Search for the cell housing the specified text and yield its (X, Y) center coordinate. 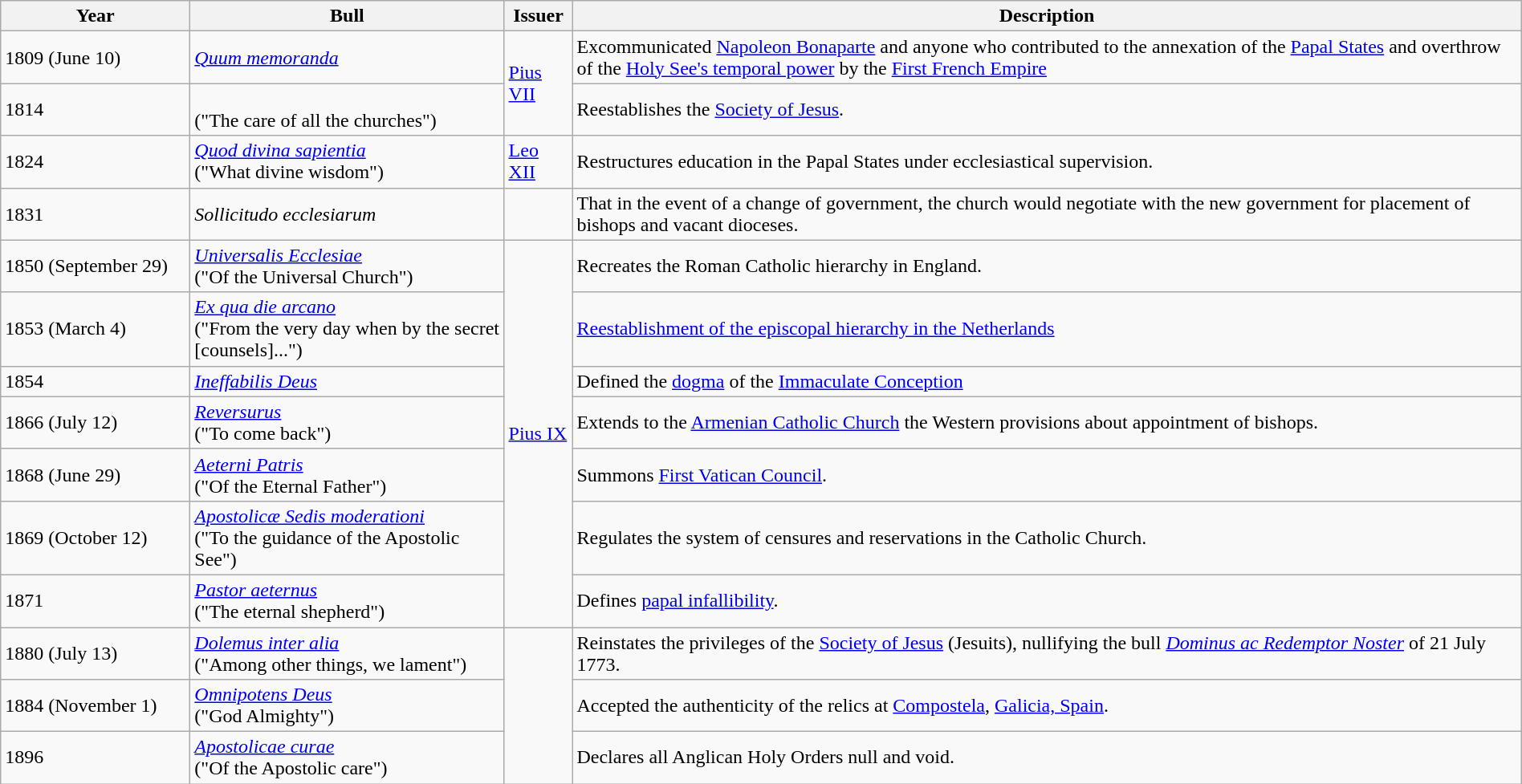
Reversurus("To come back") (347, 422)
Recreates the Roman Catholic hierarchy in England. (1047, 266)
Defined the dogma of the Immaculate Conception (1047, 381)
Ex qua die arcano("From the very day when by the secret [counsels]...") (347, 329)
Description (1047, 16)
1871 (96, 600)
Leo XII (538, 162)
Reinstates the privileges of the Society of Jesus (Jesuits), nullifying the bull Dominus ac Redemptor Noster of 21 July 1773. (1047, 653)
1809 (June 10) (96, 58)
Ineffabilis Deus (347, 381)
Year (96, 16)
Accepted the authenticity of the relics at Compostela, Galicia, Spain. (1047, 706)
Aeterni Patris("Of the Eternal Father") (347, 475)
Omnipotens Deus("God Almighty") (347, 706)
1896 (96, 758)
1824 (96, 162)
Apostolicæ Sedis moderationi("To the guidance of the Apostolic See") (347, 538)
1853 (March 4) (96, 329)
Regulates the system of censures and reservations in the Catholic Church. (1047, 538)
Bull (347, 16)
Issuer (538, 16)
Reestablishes the Society of Jesus. (1047, 109)
Quum memoranda (347, 58)
Reestablishment of the episcopal hierarchy in the Netherlands (1047, 329)
1854 (96, 381)
Pius VII (538, 83)
Universalis Ecclesiae("Of the Universal Church") (347, 266)
Quod divina sapientia("What divine wisdom") (347, 162)
1869 (October 12) (96, 538)
Defines papal infallibility. (1047, 600)
1868 (June 29) (96, 475)
1831 (96, 213)
1814 (96, 109)
That in the event of a change of government, the church would negotiate with the new government for placement of bishops and vacant dioceses. (1047, 213)
Summons First Vatican Council. (1047, 475)
Extends to the Armenian Catholic Church the Western provisions about appointment of bishops. (1047, 422)
1880 (July 13) (96, 653)
1884 (November 1) (96, 706)
Declares all Anglican Holy Orders null and void. (1047, 758)
Sollicitudo ecclesiarum (347, 213)
Dolemus inter alia("Among other things, we lament") (347, 653)
Restructures education in the Papal States under ecclesiastical supervision. (1047, 162)
1850 (September 29) (96, 266)
("The care of all the churches") (347, 109)
Pius IX (538, 433)
Apostolicae curae("Of the Apostolic care") (347, 758)
1866 (July 12) (96, 422)
Pastor aeternus("The eternal shepherd") (347, 600)
